Scan for the cell matching the given text and deliver its [X, Y] coordinate at center. 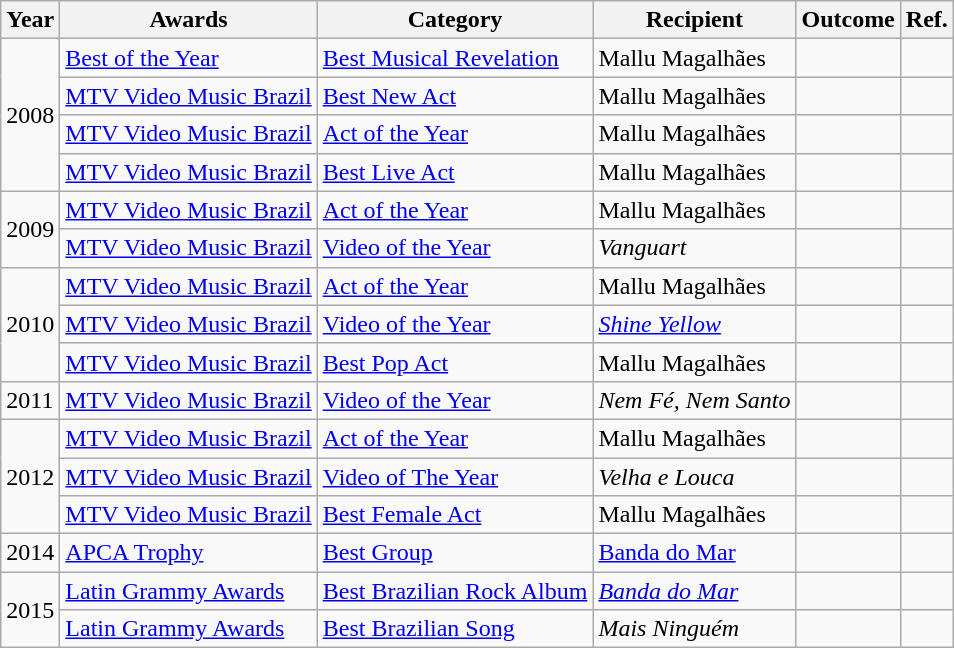
2010 [30, 324]
Best Female Act [455, 515]
Best Group [455, 553]
Shine Yellow [694, 324]
2015 [30, 610]
Best Brazilian Rock Album [455, 591]
2009 [30, 229]
Best Pop Act [455, 362]
Mais Ninguém [694, 629]
2012 [30, 476]
Best of the Year [188, 58]
Best New Act [455, 96]
Awards [188, 20]
Vanguart [694, 248]
Nem Fé, Nem Santo [694, 400]
Best Brazilian Song [455, 629]
2014 [30, 553]
2011 [30, 400]
Best Musical Revelation [455, 58]
2008 [30, 115]
Video of The Year [455, 477]
Ref. [926, 20]
Year [30, 20]
Outcome [848, 20]
Category [455, 20]
Velha e Louca [694, 477]
Best Live Act [455, 172]
Recipient [694, 20]
APCA Trophy [188, 553]
